Locate the cell with the specified text and output its (X, Y) center coordinate. 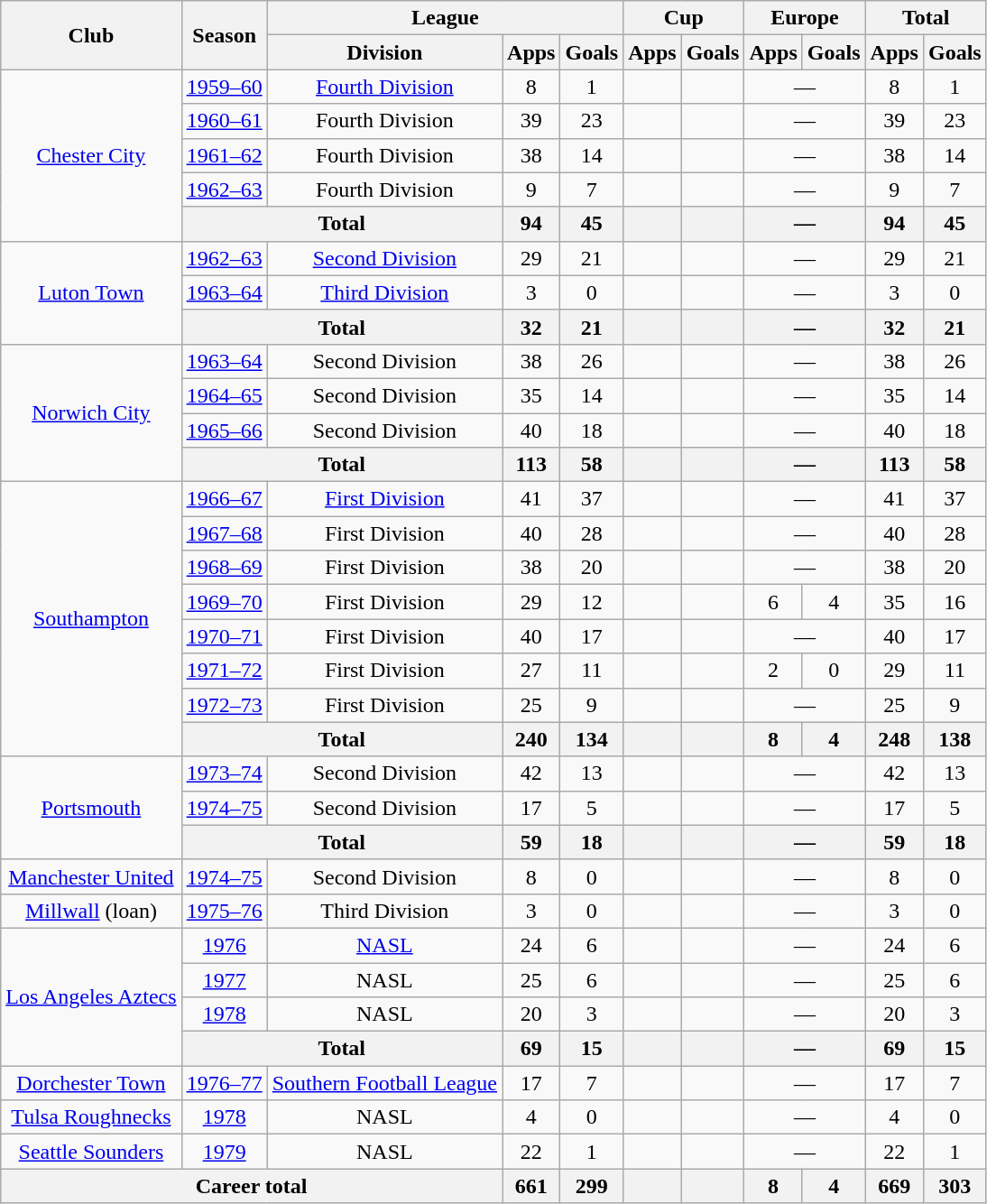
27 (531, 671)
1969–70 (224, 602)
138 (955, 739)
1964–65 (224, 395)
1961–62 (224, 155)
1977 (224, 979)
1959–60 (224, 87)
1960–61 (224, 121)
669 (894, 1186)
Norwich City (91, 412)
1972–73 (224, 705)
248 (894, 739)
1967–68 (224, 533)
1965–66 (224, 431)
Manchester United (91, 876)
240 (531, 739)
1970–71 (224, 636)
661 (531, 1186)
Millwall (loan) (91, 911)
Chester City (91, 155)
1976 (224, 945)
1976–77 (224, 1083)
Portsmouth (91, 808)
Tulsa Roughnecks (91, 1117)
League (446, 18)
1973–74 (224, 773)
299 (592, 1186)
Club (91, 35)
1966–67 (224, 499)
1968–69 (224, 568)
12 (592, 602)
Cup (684, 18)
2 (773, 671)
1971–72 (224, 671)
303 (955, 1186)
Season (224, 35)
134 (592, 739)
Career total (252, 1186)
Luton Town (91, 292)
1975–76 (224, 911)
16 (955, 602)
Seattle Sounders (91, 1152)
Southern Football League (384, 1083)
Division (384, 52)
Los Angeles Aztecs (91, 996)
Europe (805, 18)
Southampton (91, 619)
Dorchester Town (91, 1083)
1979 (224, 1152)
